Search for the cell housing the specified text and yield its (x, y) center coordinate. 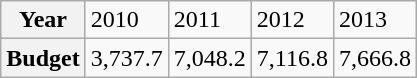
Budget (43, 58)
2010 (126, 20)
3,737.7 (126, 58)
7,666.8 (374, 58)
2012 (292, 20)
Year (43, 20)
2011 (210, 20)
2013 (374, 20)
7,048.2 (210, 58)
7,116.8 (292, 58)
